Search for the cell housing the specified text and yield its [x, y] center coordinate. 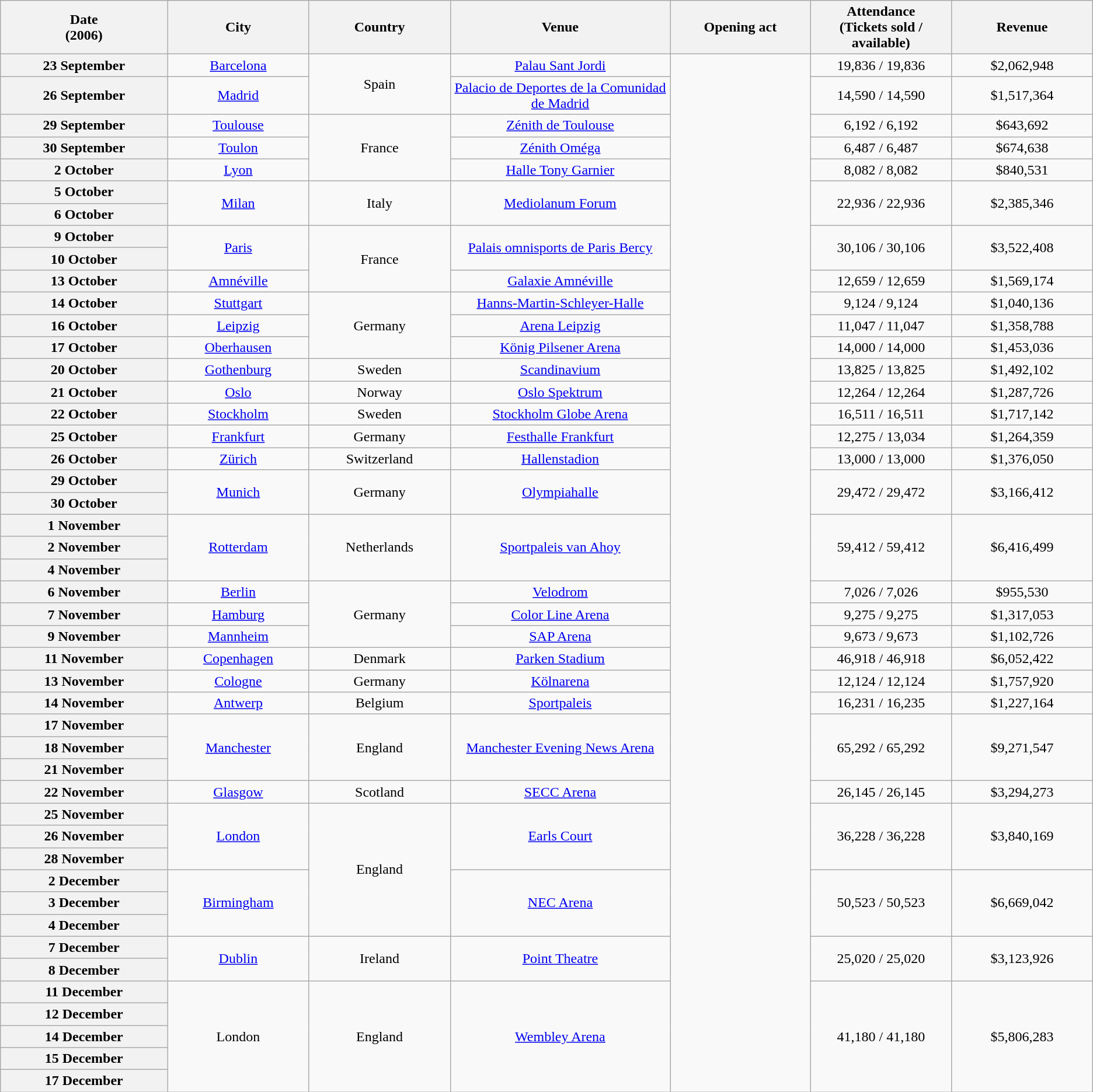
Hamburg [238, 614]
$1,358,788 [1022, 325]
Festhalle Frankfurt [561, 437]
$2,385,346 [1022, 203]
Milan [238, 203]
28 November [84, 859]
Attendance (Tickets sold / available) [881, 27]
Belgium [380, 703]
26 November [84, 836]
Stuttgart [238, 303]
Birmingham [238, 903]
11,047 / 11,047 [881, 325]
Olympiahalle [561, 492]
Hallenstadion [561, 459]
$840,531 [1022, 170]
9 October [84, 236]
Galaxie Amnéville [561, 281]
$2,062,948 [1022, 65]
Stockholm Globe Arena [561, 414]
3 December [84, 903]
17 October [84, 348]
13 October [84, 281]
13 November [84, 681]
Zénith Oméga [561, 148]
8,082 / 8,082 [881, 170]
$674,638 [1022, 148]
Oslo Spektrum [561, 392]
Dublin [238, 958]
21 October [84, 392]
Arena Leipzig [561, 325]
$3,166,412 [1022, 492]
Kölnarena [561, 681]
Stockholm [238, 414]
Berlin [238, 592]
12,659 / 12,659 [881, 281]
Date(2006) [84, 27]
$1,453,036 [1022, 348]
4 December [84, 925]
Mediolanum Forum [561, 203]
4 November [84, 570]
Denmark [380, 658]
Velodrom [561, 592]
8 December [84, 969]
29 September [84, 125]
$1,376,050 [1022, 459]
Mannheim [238, 636]
36,228 / 36,228 [881, 836]
6,487 / 6,487 [881, 148]
$3,840,169 [1022, 836]
26,145 / 26,145 [881, 792]
7 December [84, 947]
Copenhagen [238, 658]
Point Theatre [561, 958]
12 December [84, 1014]
Netherlands [380, 547]
13,000 / 13,000 [881, 459]
Opening act [740, 27]
Madrid [238, 96]
11 November [84, 658]
25 October [84, 437]
Gothenburg [238, 370]
Oberhausen [238, 348]
9,673 / 9,673 [881, 636]
Ireland [380, 958]
22,936 / 22,936 [881, 203]
$1,102,726 [1022, 636]
26 October [84, 459]
5 October [84, 192]
$955,530 [1022, 592]
Norway [380, 392]
Revenue [1022, 27]
19,836 / 19,836 [881, 65]
Sportpaleis van Ahoy [561, 547]
$1,757,920 [1022, 681]
30 October [84, 503]
$1,227,164 [1022, 703]
$1,040,136 [1022, 303]
7 November [84, 614]
9,275 / 9,275 [881, 614]
Earls Court [561, 836]
7,026 / 7,026 [881, 592]
Zürich [238, 459]
Paris [238, 247]
Zénith de Toulouse [561, 125]
Country [380, 27]
$1,492,102 [1022, 370]
Munich [238, 492]
$1,569,174 [1022, 281]
10 October [84, 259]
Venue [561, 27]
6,192 / 6,192 [881, 125]
22 October [84, 414]
$3,294,273 [1022, 792]
Antwerp [238, 703]
17 November [84, 725]
15 December [84, 1059]
Palais omnisports de Paris Bercy [561, 247]
$6,052,422 [1022, 658]
23 September [84, 65]
$1,317,053 [1022, 614]
29,472 / 29,472 [881, 492]
$1,717,142 [1022, 414]
12,264 / 12,264 [881, 392]
30,106 / 30,106 [881, 247]
12,124 / 12,124 [881, 681]
SECC Arena [561, 792]
City [238, 27]
Palacio de Deportes de la Comunidad de Madrid [561, 96]
Leipzig [238, 325]
25,020 / 25,020 [881, 958]
$5,806,283 [1022, 1036]
6 October [84, 214]
46,918 / 46,918 [881, 658]
Spain [380, 84]
$643,692 [1022, 125]
Scandinavium [561, 370]
20 October [84, 370]
$3,123,926 [1022, 958]
Manchester Evening News Arena [561, 748]
1 November [84, 525]
König Pilsener Arena [561, 348]
$6,669,042 [1022, 903]
50,523 / 50,523 [881, 903]
Scotland [380, 792]
14,000 / 14,000 [881, 348]
$1,287,726 [1022, 392]
Toulon [238, 148]
Switzerland [380, 459]
SAP Arena [561, 636]
21 November [84, 770]
$9,271,547 [1022, 748]
Frankfurt [238, 437]
29 October [84, 481]
6 November [84, 592]
30 September [84, 148]
13,825 / 13,825 [881, 370]
$3,522,408 [1022, 247]
Lyon [238, 170]
Toulouse [238, 125]
65,292 / 65,292 [881, 748]
Palau Sant Jordi [561, 65]
Rotterdam [238, 547]
16,231 / 16,235 [881, 703]
17 December [84, 1081]
59,412 / 59,412 [881, 547]
14 December [84, 1036]
Glasgow [238, 792]
41,180 / 41,180 [881, 1036]
14 October [84, 303]
22 November [84, 792]
16,511 / 16,511 [881, 414]
Barcelona [238, 65]
$1,264,359 [1022, 437]
26 September [84, 96]
Manchester [238, 748]
2 December [84, 881]
16 October [84, 325]
Cologne [238, 681]
9,124 / 9,124 [881, 303]
$1,517,364 [1022, 96]
9 November [84, 636]
12,275 / 13,034 [881, 437]
Wembley Arena [561, 1036]
Hanns-Martin-Schleyer-Halle [561, 303]
2 October [84, 170]
Oslo [238, 392]
14,590 / 14,590 [881, 96]
Amnéville [238, 281]
11 December [84, 992]
Parken Stadium [561, 658]
Halle Tony Garnier [561, 170]
18 November [84, 748]
2 November [84, 547]
NEC Arena [561, 903]
Italy [380, 203]
Sportpaleis [561, 703]
$6,416,499 [1022, 547]
25 November [84, 814]
14 November [84, 703]
Color Line Arena [561, 614]
